Output the [x, y] coordinate of the center of the cell containing the given text.  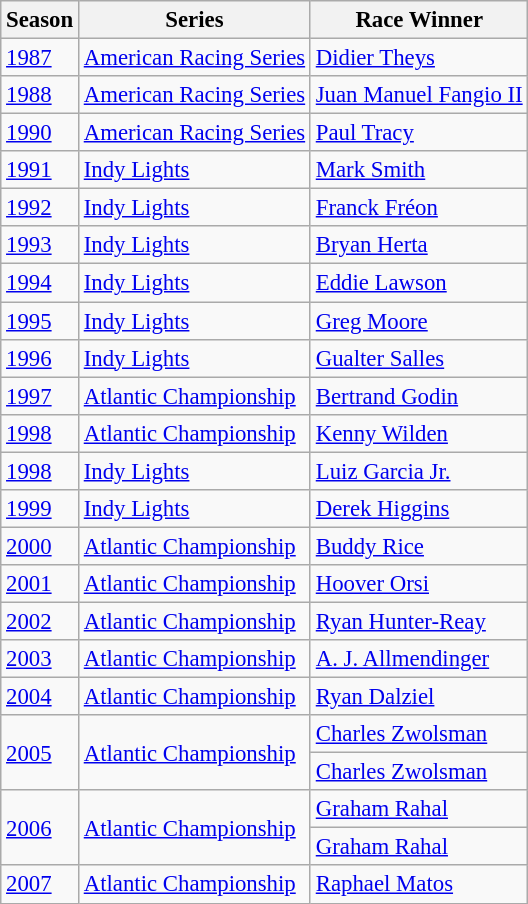
Raphael Matos [419, 885]
1991 [40, 170]
Race Winner [419, 20]
Greg Moore [419, 321]
Series [194, 20]
1997 [40, 396]
1995 [40, 321]
2002 [40, 621]
1992 [40, 208]
Derek Higgins [419, 509]
Season [40, 20]
1993 [40, 245]
2003 [40, 659]
Eddie Lawson [419, 283]
2006 [40, 828]
Ryan Dalziel [419, 697]
Kenny Wilden [419, 433]
Ryan Hunter-Reay [419, 621]
Didier Theys [419, 58]
Franck Fréon [419, 208]
1994 [40, 283]
Gualter Salles [419, 358]
A. J. Allmendinger [419, 659]
Buddy Rice [419, 546]
Bertrand Godin [419, 396]
2000 [40, 546]
Hoover Orsi [419, 584]
1988 [40, 95]
Luiz Garcia Jr. [419, 471]
2001 [40, 584]
1990 [40, 133]
Bryan Herta [419, 245]
Juan Manuel Fangio II [419, 95]
1996 [40, 358]
1999 [40, 509]
1987 [40, 58]
2005 [40, 752]
2007 [40, 885]
Paul Tracy [419, 133]
Mark Smith [419, 170]
2004 [40, 697]
